Provide the (x, y) coordinate of the cell's center where the given text is located.  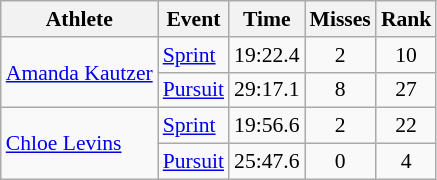
8 (340, 90)
Amanda Kautzer (80, 72)
Misses (340, 19)
29:17.1 (266, 90)
Time (266, 19)
19:56.6 (266, 126)
Chloe Levins (80, 144)
Rank (406, 19)
22 (406, 126)
Athlete (80, 19)
4 (406, 162)
0 (340, 162)
27 (406, 90)
Event (194, 19)
19:22.4 (266, 55)
25:47.6 (266, 162)
10 (406, 55)
